From the cell containing the given text, extract its center point as [x, y] coordinate. 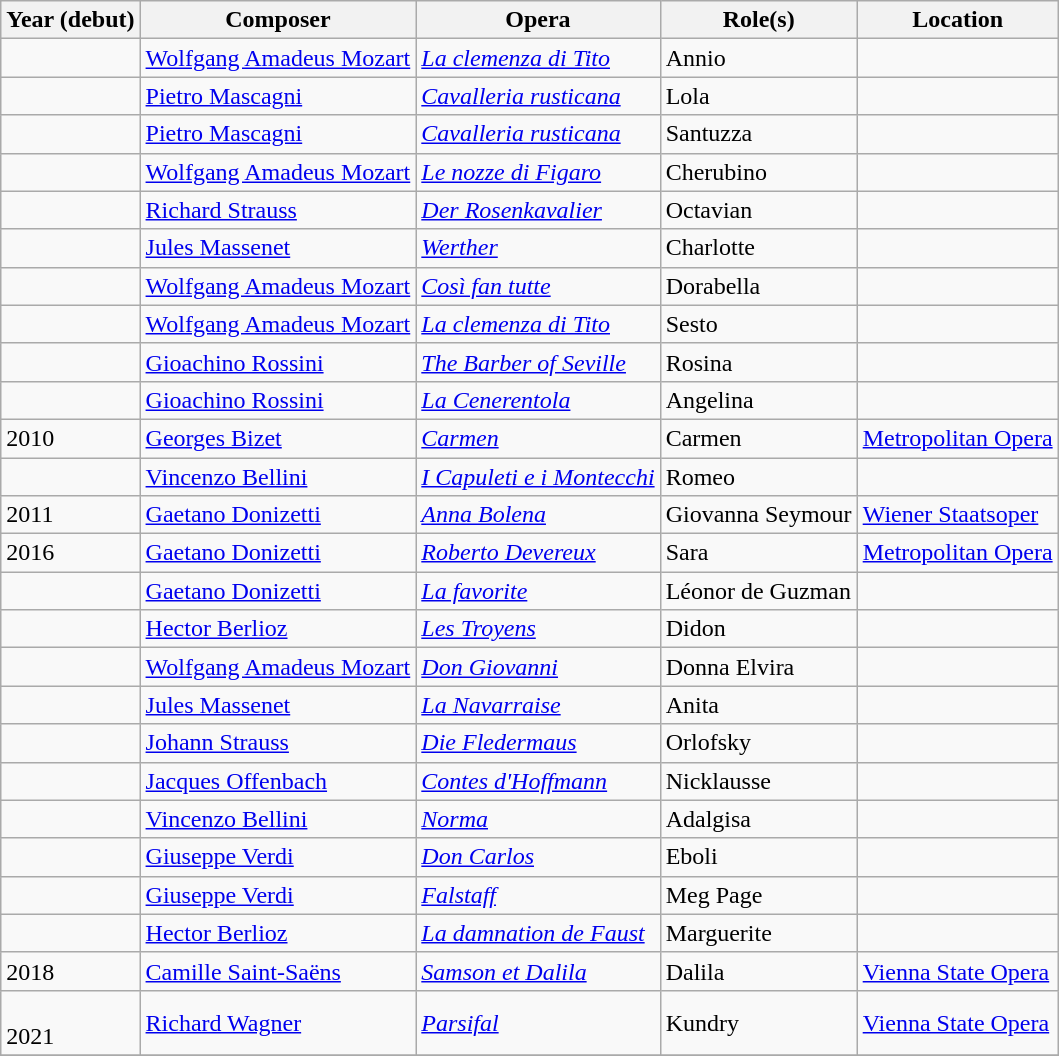
Adalgisa [758, 819]
Léonor de Guzman [758, 591]
Location [958, 20]
Santuzza [758, 134]
I Capuleti e i Montecchi [538, 477]
2010 [70, 438]
Orlofsky [758, 743]
Richard Wagner [278, 1022]
Anna Bolena [538, 515]
Giovanna Seymour [758, 515]
Wiener Staatsoper [958, 515]
La favorite [538, 591]
La Navarraise [538, 705]
Der Rosenkavalier [538, 210]
Eboli [758, 857]
Parsifal [538, 1022]
Sesto [758, 324]
2011 [70, 515]
Cherubino [758, 172]
Angelina [758, 400]
Le nozze di Figaro [538, 172]
Opera [538, 20]
Marguerite [758, 933]
Norma [538, 819]
Les Troyens [538, 629]
Sara [758, 553]
Kundry [758, 1022]
2018 [70, 971]
Octavian [758, 210]
Annio [758, 58]
Contes d'Hoffmann [538, 781]
Didon [758, 629]
Anita [758, 705]
Rosina [758, 362]
Jacques Offenbach [278, 781]
Johann Strauss [278, 743]
Richard Strauss [278, 210]
Camille Saint-Saëns [278, 971]
2021 [70, 1022]
Charlotte [758, 248]
Year (debut) [70, 20]
Dorabella [758, 286]
2016 [70, 553]
Composer [278, 20]
Georges Bizet [278, 438]
Roberto Devereux [538, 553]
Role(s) [758, 20]
Don Giovanni [538, 667]
La Cenerentola [538, 400]
Dalila [758, 971]
Don Carlos [538, 857]
La damnation de Faust [538, 933]
Falstaff [538, 895]
Romeo [758, 477]
Nicklausse [758, 781]
The Barber of Seville [538, 362]
Werther [538, 248]
Samson et Dalila [538, 971]
Lola [758, 96]
Donna Elvira [758, 667]
Die Fledermaus [538, 743]
Così fan tutte [538, 286]
Meg Page [758, 895]
